Capture the cell that displays the provided text and extract its [x, y] central coordinate. 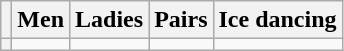
Men [41, 20]
Pairs [181, 20]
Ladies [110, 20]
Ice dancing [278, 20]
